Identify which cell holds the provided text, then report its (x, y) central coordinate. 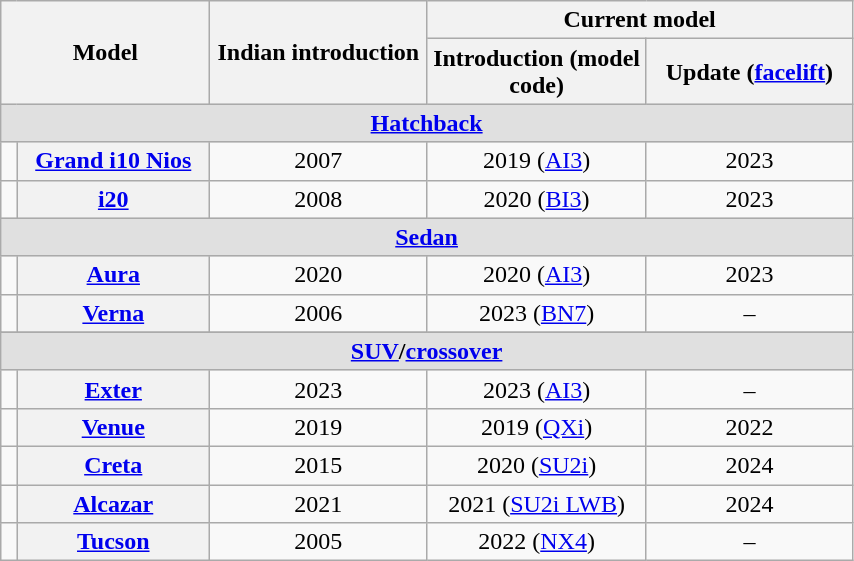
Grand i10 Nios (114, 161)
2019 (QXi) (537, 427)
2007 (318, 161)
2022 (NX4) (537, 542)
Verna (114, 313)
Introduction (model code) (537, 72)
Alcazar (114, 503)
Sedan (427, 237)
Tucson (114, 542)
Aura (114, 275)
2021 (SU2i LWB) (537, 503)
2019 (AI3) (537, 161)
Exter (114, 389)
Model (106, 52)
2020 (SU2i) (537, 465)
2020 (318, 275)
2022 (749, 427)
Hatchback (427, 123)
Creta (114, 465)
2020 (BI3) (537, 199)
2021 (318, 503)
2020 (AI3) (537, 275)
2005 (318, 542)
SUV/crossover (427, 351)
Indian introduction (318, 52)
2023 (AI3) (537, 389)
2006 (318, 313)
2023 (BN7) (537, 313)
2015 (318, 465)
i20 (114, 199)
Current model (640, 20)
Venue (114, 427)
2019 (318, 427)
2008 (318, 199)
Update (facelift) (749, 72)
